From the cell containing the given text, extract its center point as (x, y) coordinate. 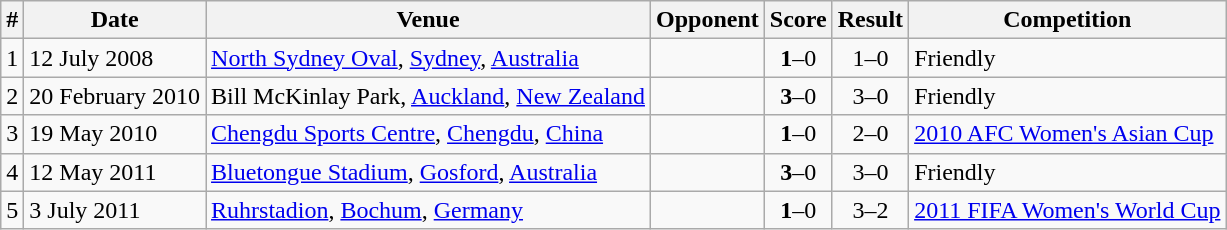
2–0 (870, 134)
Bluetongue Stadium, Gosford, Australia (428, 172)
North Sydney Oval, Sydney, Australia (428, 58)
Bill McKinlay Park, Auckland, New Zealand (428, 96)
Chengdu Sports Centre, Chengdu, China (428, 134)
4 (12, 172)
2010 AFC Women's Asian Cup (1068, 134)
Venue (428, 20)
12 May 2011 (115, 172)
12 July 2008 (115, 58)
20 February 2010 (115, 96)
Ruhrstadion, Bochum, Germany (428, 210)
Score (798, 20)
# (12, 20)
Competition (1068, 20)
5 (12, 210)
Opponent (707, 20)
2011 FIFA Women's World Cup (1068, 210)
1 (12, 58)
3 (12, 134)
Date (115, 20)
2 (12, 96)
19 May 2010 (115, 134)
Result (870, 20)
3 July 2011 (115, 210)
3–2 (870, 210)
